Return the [x, y] coordinate for the center point of the cell that contains the specified text.  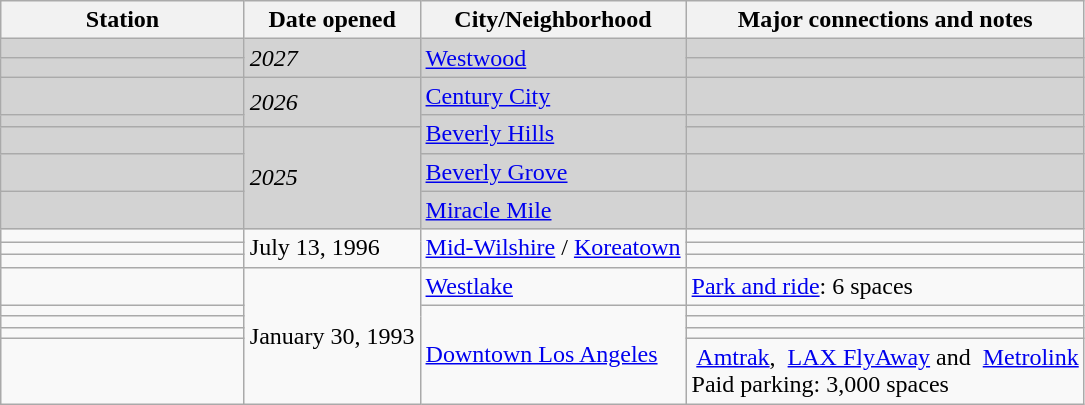
Major connections and notes [885, 20]
Century City [553, 96]
July 13, 1996 [332, 248]
January 30, 1993 [332, 335]
Amtrak, LAX FlyAway and MetrolinkPaid parking: 3,000 spaces [885, 370]
Mid-Wilshire / Koreatown [553, 248]
Downtown Los Angeles [553, 354]
Date opened [332, 20]
2027 [332, 58]
City/Neighborhood [553, 20]
Park and ride: 6 spaces [885, 286]
Miracle Mile [553, 210]
Beverly Grove [553, 172]
Beverly Hills [553, 134]
Station [123, 20]
2026 [332, 102]
Westwood [553, 58]
Westlake [553, 286]
2025 [332, 178]
